Scan for the cell matching the given text and deliver its [x, y] coordinate at center. 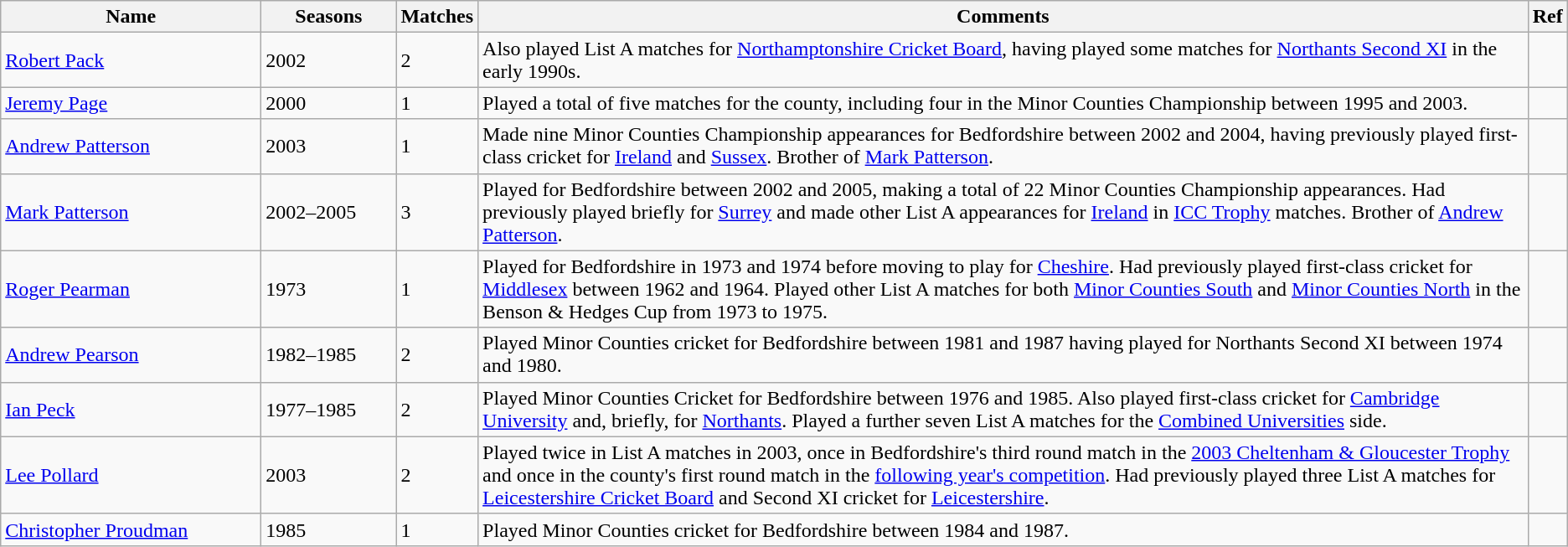
2002–2005 [328, 212]
Comments [1003, 17]
Andrew Patterson [131, 146]
2002 [328, 60]
Robert Pack [131, 60]
Mark Patterson [131, 212]
1982–1985 [328, 355]
Name [131, 17]
Played a total of five matches for the county, including four in the Minor Counties Championship between 1995 and 2003. [1003, 103]
Matches [437, 17]
2000 [328, 103]
Christopher Proudman [131, 529]
Ref [1548, 17]
Jeremy Page [131, 103]
Andrew Pearson [131, 355]
Played Minor Counties cricket for Bedfordshire between 1984 and 1987. [1003, 529]
Roger Pearman [131, 289]
1985 [328, 529]
Seasons [328, 17]
1977–1985 [328, 409]
Also played List A matches for Northamptonshire Cricket Board, having played some matches for Northants Second XI in the early 1990s. [1003, 60]
3 [437, 212]
Ian Peck [131, 409]
1973 [328, 289]
Lee Pollard [131, 475]
Played Minor Counties cricket for Bedfordshire between 1981 and 1987 having played for Northants Second XI between 1974 and 1980. [1003, 355]
